Scan for the cell matching the given text and deliver its (X, Y) coordinate at center. 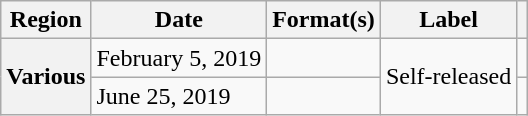
June 25, 2019 (179, 96)
Label (448, 20)
Region (46, 20)
February 5, 2019 (179, 58)
Self-released (448, 77)
Date (179, 20)
Format(s) (324, 20)
Various (46, 77)
